From the cell containing the given text, extract its center point as (x, y) coordinate. 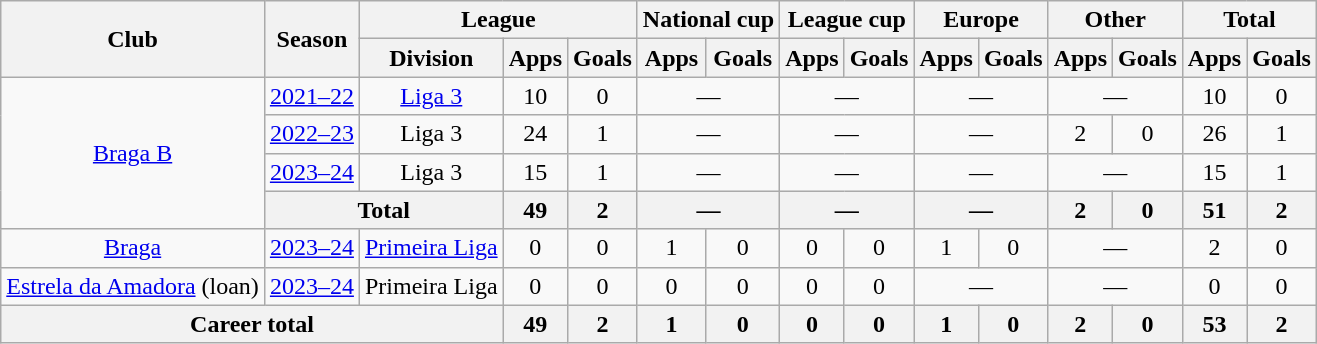
2022–23 (312, 134)
Europe (981, 20)
Club (133, 39)
Division (431, 58)
National cup (708, 20)
51 (1214, 210)
Estrela da Amadora (loan) (133, 286)
Other (1115, 20)
26 (1214, 134)
Braga (133, 248)
24 (535, 134)
League cup (847, 20)
53 (1214, 324)
2021–22 (312, 96)
League (498, 20)
Braga B (133, 153)
Career total (252, 324)
Season (312, 39)
